Return the (x, y) coordinate for the center point of the cell that contains the specified text.  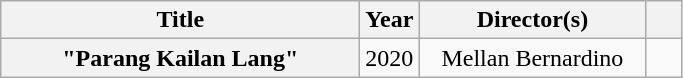
Mellan Bernardino (532, 58)
"Parang Kailan Lang" (180, 58)
Title (180, 20)
Director(s) (532, 20)
Year (390, 20)
2020 (390, 58)
